Search for the cell housing the specified text and yield its [x, y] center coordinate. 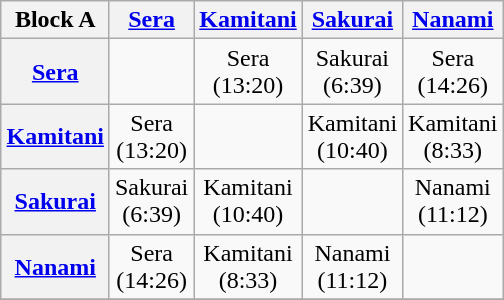
Block A [55, 20]
